Scan for the cell matching the given text and deliver its (x, y) coordinate at center. 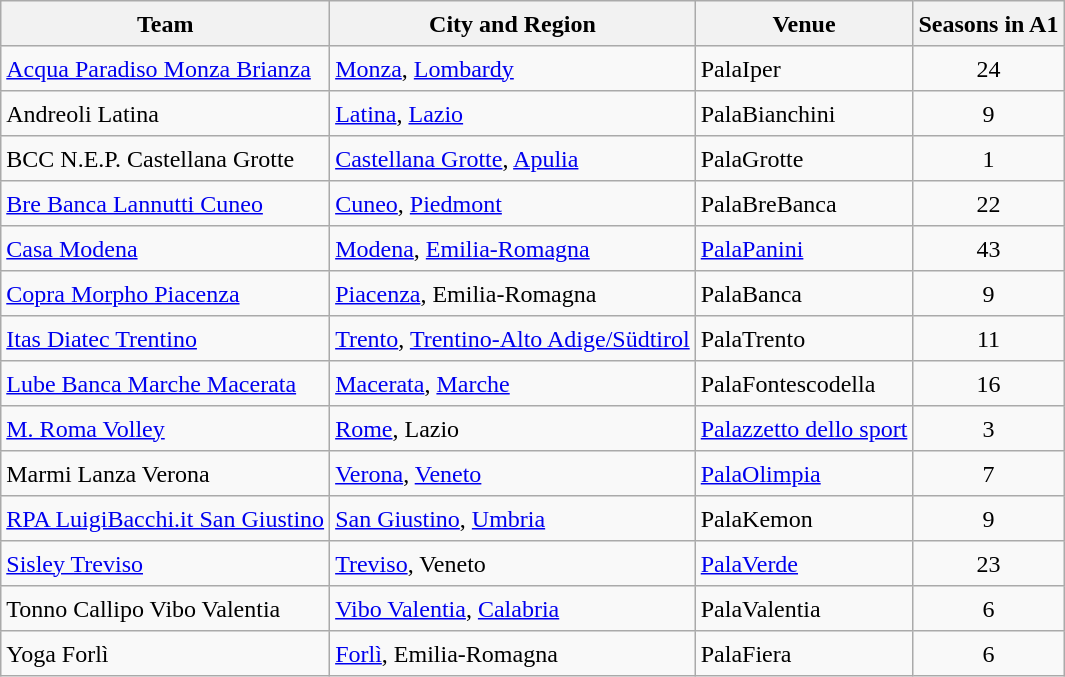
PalaPanini (804, 248)
Lube Banca Marche Macerata (166, 384)
Venue (804, 24)
Piacenza, Emilia-Romagna (513, 294)
BCC N.E.P. Castellana Grotte (166, 158)
Palazzetto dello sport (804, 428)
PalaFiera (804, 654)
PalaVerde (804, 564)
Rome, Lazio (513, 428)
Macerata, Marche (513, 384)
PalaOlimpia (804, 474)
PalaKemon (804, 518)
Bre Banca Lannutti Cuneo (166, 204)
1 (988, 158)
Treviso, Veneto (513, 564)
16 (988, 384)
Castellana Grotte, Apulia (513, 158)
7 (988, 474)
Cuneo, Piedmont (513, 204)
Verona, Veneto (513, 474)
Copra Morpho Piacenza (166, 294)
Tonno Callipo Vibo Valentia (166, 608)
Vibo Valentia, Calabria (513, 608)
3 (988, 428)
Team (166, 24)
Trento, Trentino-Alto Adige/Südtirol (513, 338)
43 (988, 248)
11 (988, 338)
PalaValentia (804, 608)
23 (988, 564)
PalaFontescodella (804, 384)
22 (988, 204)
Monza, Lombardy (513, 68)
Modena, Emilia-Romagna (513, 248)
City and Region (513, 24)
Andreoli Latina (166, 114)
PalaBianchini (804, 114)
Seasons in A1 (988, 24)
PalaIper (804, 68)
PalaGrotte (804, 158)
San Giustino, Umbria (513, 518)
M. Roma Volley (166, 428)
Itas Diatec Trentino (166, 338)
PalaBanca (804, 294)
24 (988, 68)
Marmi Lanza Verona (166, 474)
Acqua Paradiso Monza Brianza (166, 68)
PalaBreBanca (804, 204)
Yoga Forlì (166, 654)
Latina, Lazio (513, 114)
Casa Modena (166, 248)
Sisley Treviso (166, 564)
Forlì, Emilia-Romagna (513, 654)
PalaTrento (804, 338)
RPA LuigiBacchi.it San Giustino (166, 518)
